Pinpoint the cell where the given text exists, returning its [X, Y] midpoint coordinate. 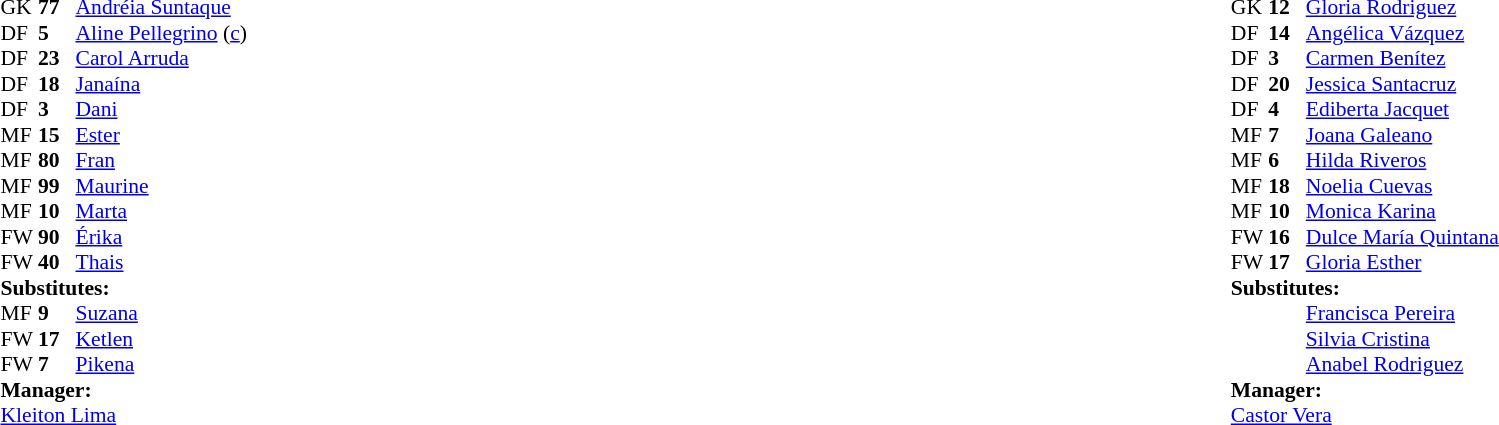
9 [57, 313]
90 [57, 237]
Francisca Pereira [1402, 313]
Fran [162, 161]
Anabel Rodriguez [1402, 365]
15 [57, 135]
Pikena [162, 365]
99 [57, 186]
Thais [162, 263]
Janaína [162, 84]
Noelia Cuevas [1402, 186]
23 [57, 59]
80 [57, 161]
Marta [162, 211]
Érika [162, 237]
6 [1287, 161]
Ediberta Jacquet [1402, 109]
20 [1287, 84]
Joana Galeano [1402, 135]
Gloria Esther [1402, 263]
Suzana [162, 313]
4 [1287, 109]
Monica Karina [1402, 211]
Ketlen [162, 339]
Dulce María Quintana [1402, 237]
Maurine [162, 186]
Jessica Santacruz [1402, 84]
5 [57, 33]
Dani [162, 109]
16 [1287, 237]
Ester [162, 135]
Carol Arruda [162, 59]
Carmen Benítez [1402, 59]
Angélica Vázquez [1402, 33]
Silvia Cristina [1402, 339]
Aline Pellegrino (c) [162, 33]
40 [57, 263]
14 [1287, 33]
Hilda Riveros [1402, 161]
